Determine the (x, y) coordinate at the center of the cell enclosing the given text.  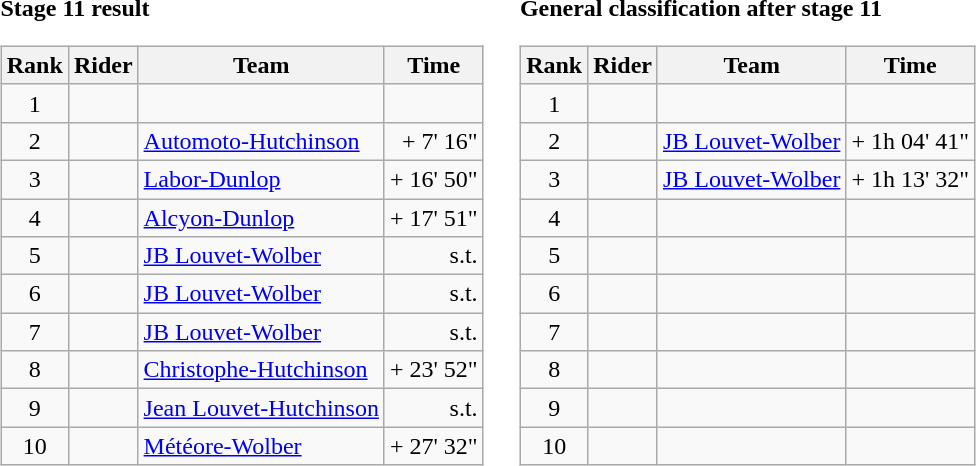
Labor-Dunlop (261, 179)
+ 17' 51" (434, 217)
+ 27' 32" (434, 446)
Alcyon-Dunlop (261, 217)
Jean Louvet-Hutchinson (261, 408)
+ 1h 13' 32" (910, 179)
+ 16' 50" (434, 179)
+ 7' 16" (434, 141)
+ 23' 52" (434, 370)
Christophe-Hutchinson (261, 370)
+ 1h 04' 41" (910, 141)
Automoto-Hutchinson (261, 141)
Météore-Wolber (261, 446)
